Detect which cell encompasses the target text, then output its (x, y) center coordinate. 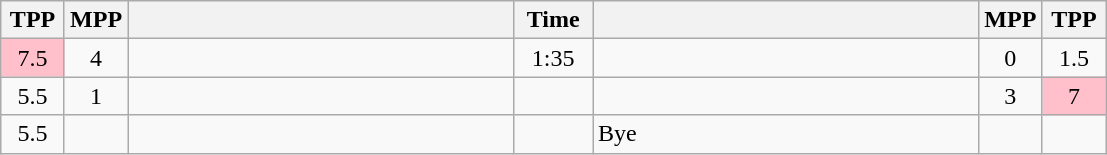
Bye (785, 134)
0 (1011, 58)
7.5 (33, 58)
Time (554, 20)
1:35 (554, 58)
1.5 (1074, 58)
1 (96, 96)
7 (1074, 96)
4 (96, 58)
3 (1011, 96)
